Return the (X, Y) coordinate for the center point of the cell that contains the specified text.  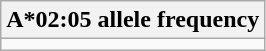
A*02:05 allele frequency (133, 20)
